Extract the [x, y] coordinate from the center of the cell holding the provided text.  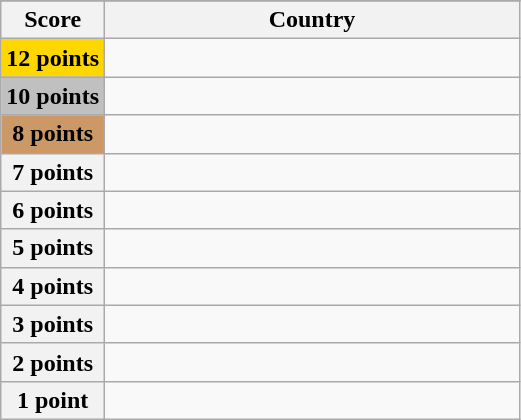
Country [312, 20]
12 points [53, 58]
4 points [53, 286]
3 points [53, 324]
6 points [53, 210]
Score [53, 20]
5 points [53, 248]
8 points [53, 134]
2 points [53, 362]
10 points [53, 96]
7 points [53, 172]
1 point [53, 400]
